Scan for the cell matching the given text and deliver its (x, y) coordinate at center. 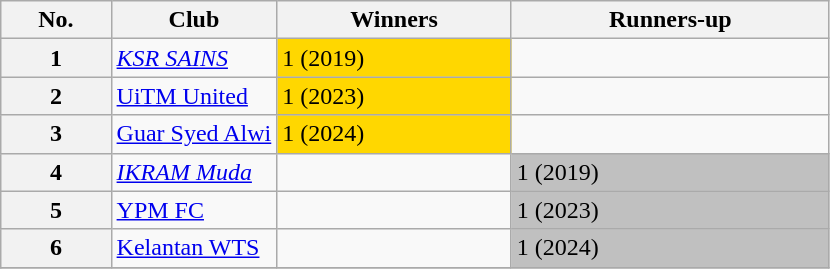
Runners-up (670, 20)
5 (56, 210)
No. (56, 20)
2 (56, 96)
4 (56, 172)
Club (194, 20)
Kelantan WTS (194, 248)
1 (56, 58)
YPM FC (194, 210)
Winners (394, 20)
IKRAM Muda (194, 172)
Guar Syed Alwi (194, 134)
UiTM United (194, 96)
3 (56, 134)
6 (56, 248)
KSR SAINS (194, 58)
